Locate the cell with the specified text and output its [X, Y] center coordinate. 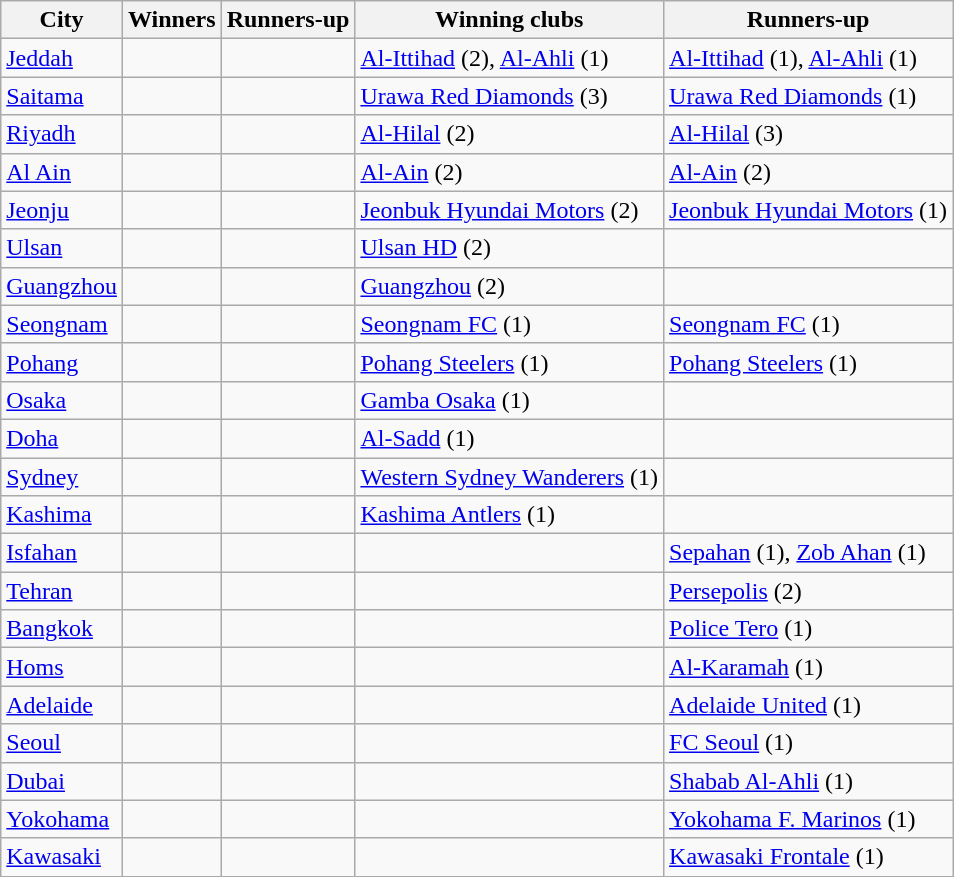
Ulsan [62, 248]
Riyadh [62, 134]
City [62, 20]
Al-Ittihad (2), Al-Ahli (1) [510, 58]
Jeonbuk Hyundai Motors (2) [510, 210]
Homs [62, 667]
Seongnam [62, 324]
Osaka [62, 400]
Ulsan HD (2) [510, 248]
Persepolis (2) [808, 591]
Yokohama [62, 819]
Al-Hilal (3) [808, 134]
Dubai [62, 781]
Winning clubs [510, 20]
Sydney [62, 477]
Al-Sadd (1) [510, 438]
Saitama [62, 96]
FC Seoul (1) [808, 743]
Al-Ittihad (1), Al-Ahli (1) [808, 58]
Jeddah [62, 58]
Urawa Red Diamonds (1) [808, 96]
Guangzhou [62, 286]
Yokohama F. Marinos (1) [808, 819]
Police Tero (1) [808, 629]
Jeonju [62, 210]
Adelaide United (1) [808, 705]
Isfahan [62, 553]
Kawasaki Frontale (1) [808, 857]
Al Ain [62, 172]
Winners [172, 20]
Shabab Al-Ahli (1) [808, 781]
Adelaide [62, 705]
Doha [62, 438]
Seoul [62, 743]
Jeonbuk Hyundai Motors (1) [808, 210]
Bangkok [62, 629]
Western Sydney Wanderers (1) [510, 477]
Pohang [62, 362]
Al-Karamah (1) [808, 667]
Sepahan (1), Zob Ahan (1) [808, 553]
Guangzhou (2) [510, 286]
Tehran [62, 591]
Urawa Red Diamonds (3) [510, 96]
Kawasaki [62, 857]
Kashima Antlers (1) [510, 515]
Kashima [62, 515]
Al-Hilal (2) [510, 134]
Gamba Osaka (1) [510, 400]
